Find where the given text appears and provide that cell's center as [X, Y] coordinate. 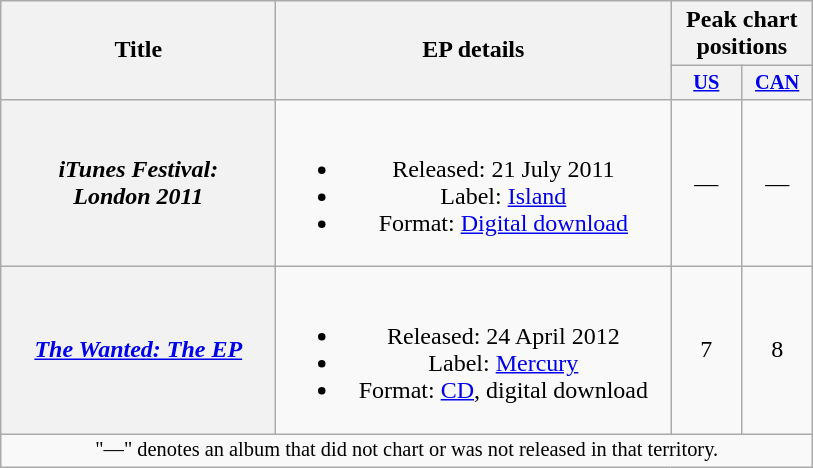
"—" denotes an album that did not chart or was not released in that territory. [407, 451]
US [706, 83]
CAN [778, 83]
7 [706, 350]
Peak chart positions [742, 34]
iTunes Festival:London 2011 [138, 182]
EP details [474, 50]
8 [778, 350]
Released: 21 July 2011Label: IslandFormat: Digital download [474, 182]
Title [138, 50]
Released: 24 April 2012Label: MercuryFormat: CD, digital download [474, 350]
The Wanted: The EP [138, 350]
